Identify which cell holds the provided text, then report its (X, Y) central coordinate. 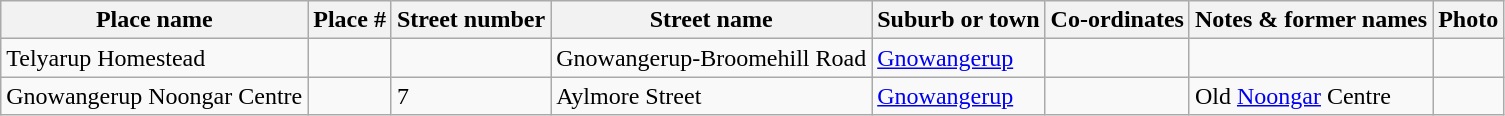
Photo (1468, 20)
Street name (712, 20)
Co-ordinates (1117, 20)
Telyarup Homestead (154, 58)
Suburb or town (958, 20)
Place # (350, 20)
7 (470, 96)
Old Noongar Centre (1310, 96)
Gnowangerup Noongar Centre (154, 96)
Gnowangerup-Broomehill Road (712, 58)
Notes & former names (1310, 20)
Street number (470, 20)
Place name (154, 20)
Aylmore Street (712, 96)
